Output the [X, Y] coordinate of the center of the cell containing the given text.  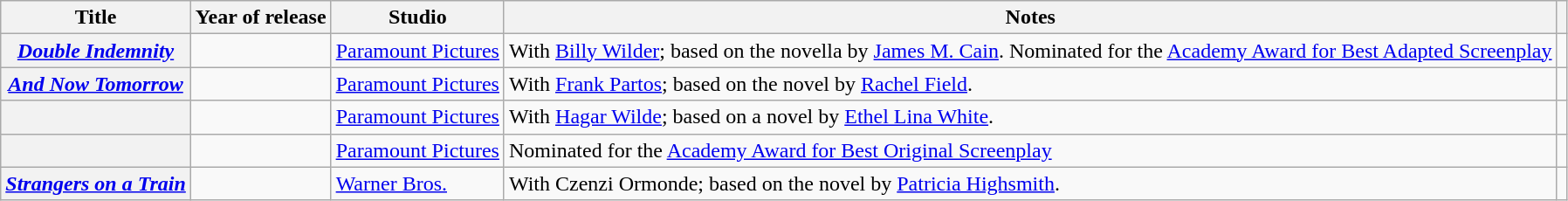
Title [96, 17]
Nominated for the Academy Award for Best Original Screenplay [1030, 150]
Strangers on a Train [96, 184]
Double Indemnity [96, 51]
Studio [417, 17]
With Czenzi Ormonde; based on the novel by Patricia Highsmith. [1030, 184]
And Now Tomorrow [96, 84]
Year of release [260, 17]
With Hagar Wilde; based on a novel by Ethel Lina White. [1030, 117]
Notes [1030, 17]
With Frank Partos; based on the novel by Rachel Field. [1030, 84]
With Billy Wilder; based on the novella by James M. Cain. Nominated for the Academy Award for Best Adapted Screenplay [1030, 51]
Warner Bros. [417, 184]
